For the text-containing cell, return its midpoint in [x, y] coordinate format. 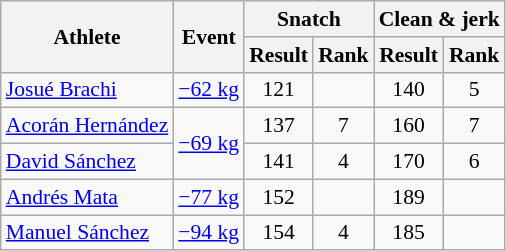
141 [278, 162]
Manuel Sánchez [88, 233]
170 [409, 162]
137 [278, 126]
Snatch [308, 19]
Josué Brachi [88, 90]
5 [474, 90]
Event [208, 36]
189 [409, 197]
140 [409, 90]
−77 kg [208, 197]
Andrés Mata [88, 197]
121 [278, 90]
185 [409, 233]
Clean & jerk [440, 19]
152 [278, 197]
David Sánchez [88, 162]
−94 kg [208, 233]
−62 kg [208, 90]
−69 kg [208, 144]
160 [409, 126]
Acorán Hernández [88, 126]
154 [278, 233]
Athlete [88, 36]
6 [474, 162]
